Return the [X, Y] coordinate for the center point of the cell that contains the specified text.  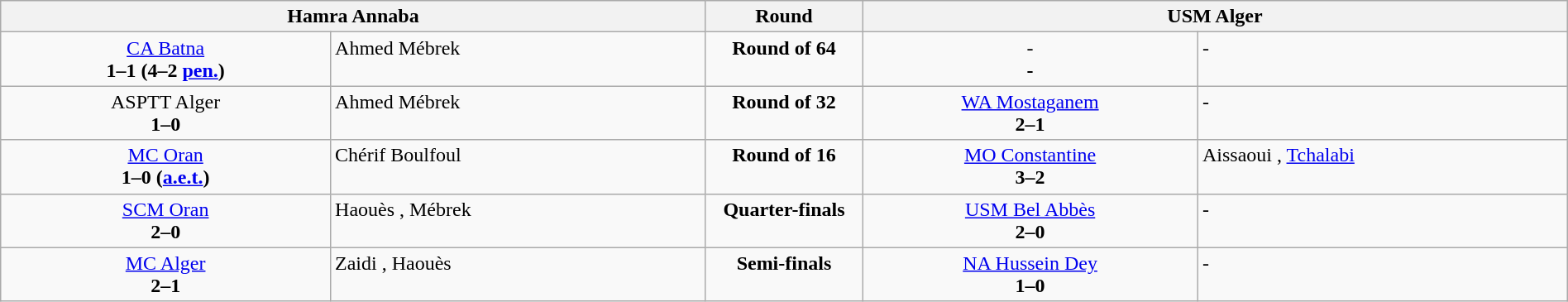
Aissaoui , Tchalabi [1383, 167]
CA Batna 1–1 (4–2 pen.) [165, 60]
MC Alger 2–1 [165, 275]
Zaidi , Haouès [519, 275]
Round of 16 [784, 167]
MO Constantine 3–2 [1030, 167]
Round of 32 [784, 113]
USM Bel Abbès 2–0 [1030, 220]
SCM Oran 2–0 [165, 220]
Chérif Boulfoul [519, 167]
NA Hussein Dey 1–0 [1030, 275]
WA Mostaganem 2–1 [1030, 113]
Round of 64 [784, 60]
Round [784, 17]
MC Oran 1–0 (a.e.t.) [165, 167]
Haouès , Mébrek [519, 220]
Semi-finals [784, 275]
Quarter-finals [784, 220]
-- [1030, 60]
USM Alger [1216, 17]
Hamra Annaba [353, 17]
ASPTT Alger 1–0 [165, 113]
